From the cell containing the given text, extract its center point as (X, Y) coordinate. 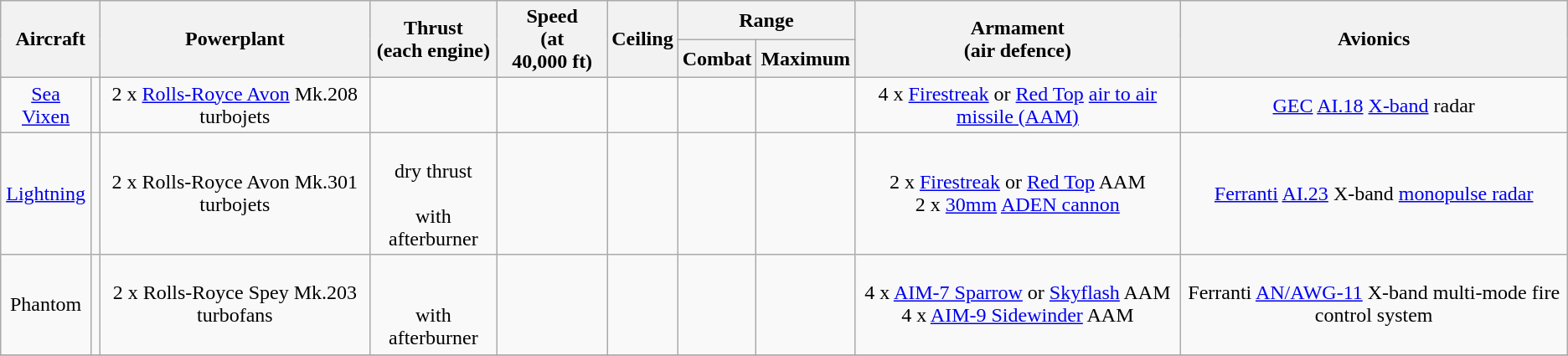
Armament (air defence) (1018, 39)
2 x Firestreak or Red Top AAM2 x 30mm ADEN cannon (1018, 193)
Range (766, 20)
2 x Rolls-Royce Spey Mk.203 turbofans (235, 305)
Aircraft (50, 39)
4 x AIM-7 Sparrow or Skyflash AAM4 x AIM-9 Sidewinder AAM (1018, 305)
Ferranti AI.23 X-band monopulse radar (1374, 193)
Combat (717, 59)
Ceiling (642, 39)
Speed (at 40,000 ft) (553, 39)
Sea Vixen (46, 106)
dry thrust with afterburner (433, 193)
4 x Firestreak or Red Top air to air missile (AAM) (1018, 106)
2 x Rolls-Royce Avon Mk.208 turbojets (235, 106)
Ferranti AN/AWG-11 X-band multi-mode fire control system (1374, 305)
2 x Rolls-Royce Avon Mk.301 turbojets (235, 193)
Powerplant (235, 39)
Thrust (each engine) (433, 39)
Phantom (46, 305)
GEC AI.18 X-band radar (1374, 106)
with afterburner (433, 305)
Lightning (46, 193)
Maximum (806, 59)
Avionics (1374, 39)
